Capture the cell that displays the provided text and extract its [x, y] central coordinate. 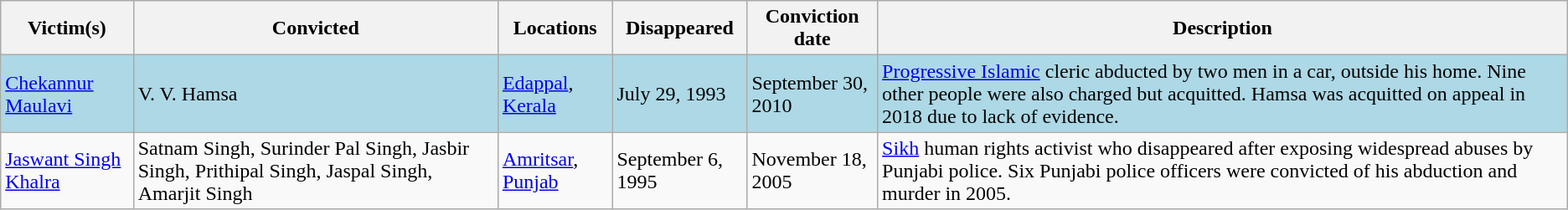
Chekannur Maulavi [67, 94]
Convicted [315, 28]
Disappeared [680, 28]
September 6, 1995 [680, 171]
Amritsar, Punjab [554, 171]
Victim(s) [67, 28]
Locations [554, 28]
Description [1223, 28]
Edappal, Kerala [554, 94]
V. V. Hamsa [315, 94]
September 30, 2010 [812, 94]
Conviction date [812, 28]
November 18, 2005 [812, 171]
Jaswant Singh Khalra [67, 171]
July 29, 1993 [680, 94]
Satnam Singh, Surinder Pal Singh, Jasbir Singh, Prithipal Singh, Jaspal Singh, Amarjit Singh [315, 171]
